Return the (X, Y) coordinate for the center point of the cell that contains the specified text.  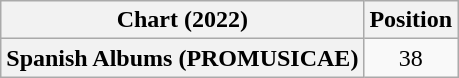
Chart (2022) (182, 20)
38 (411, 58)
Spanish Albums (PROMUSICAE) (182, 58)
Position (411, 20)
